Extract the (x, y) coordinate from the center of the cell holding the provided text.  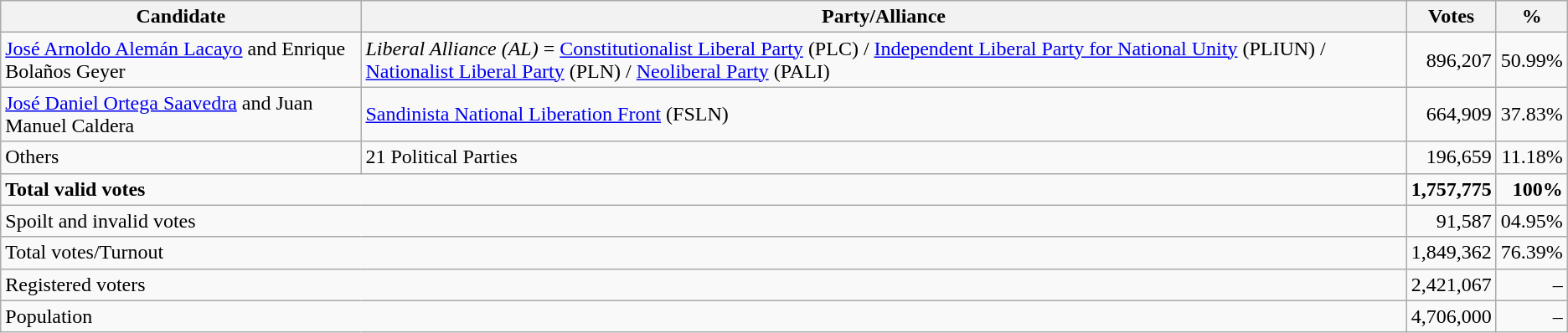
196,659 (1451, 157)
Candidate (181, 17)
Spoilt and invalid votes (704, 221)
Votes (1451, 17)
Sandinista National Liberation Front (FSLN) (884, 114)
José Arnoldo Alemán Lacayo and Enrique Bolaños Geyer (181, 60)
Registered voters (704, 284)
4,706,000 (1451, 316)
% (1531, 17)
1,849,362 (1451, 253)
91,587 (1451, 221)
Population (704, 316)
2,421,067 (1451, 284)
Total votes/Turnout (704, 253)
Total valid votes (704, 189)
04.95% (1531, 221)
21 Political Parties (884, 157)
Others (181, 157)
11.18% (1531, 157)
76.39% (1531, 253)
Party/Alliance (884, 17)
100% (1531, 189)
896,207 (1451, 60)
37.83% (1531, 114)
664,909 (1451, 114)
1,757,775 (1451, 189)
50.99% (1531, 60)
José Daniel Ortega Saavedra and Juan Manuel Caldera (181, 114)
